From the cell containing the given text, extract its center point as [X, Y] coordinate. 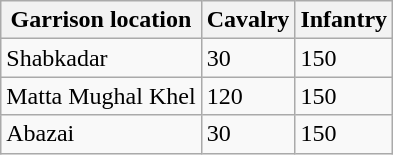
120 [248, 96]
Garrison location [101, 20]
Shabkadar [101, 58]
Matta Mughal Khel [101, 96]
Infantry [344, 20]
Cavalry [248, 20]
Abazai [101, 134]
